Return (x, y) of the center of cell containing provided text 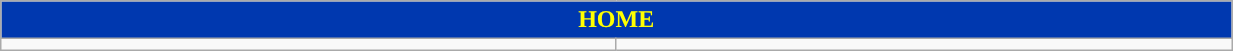
HOME (616, 20)
